Extract the [x, y] coordinate from the center of the cell holding the provided text.  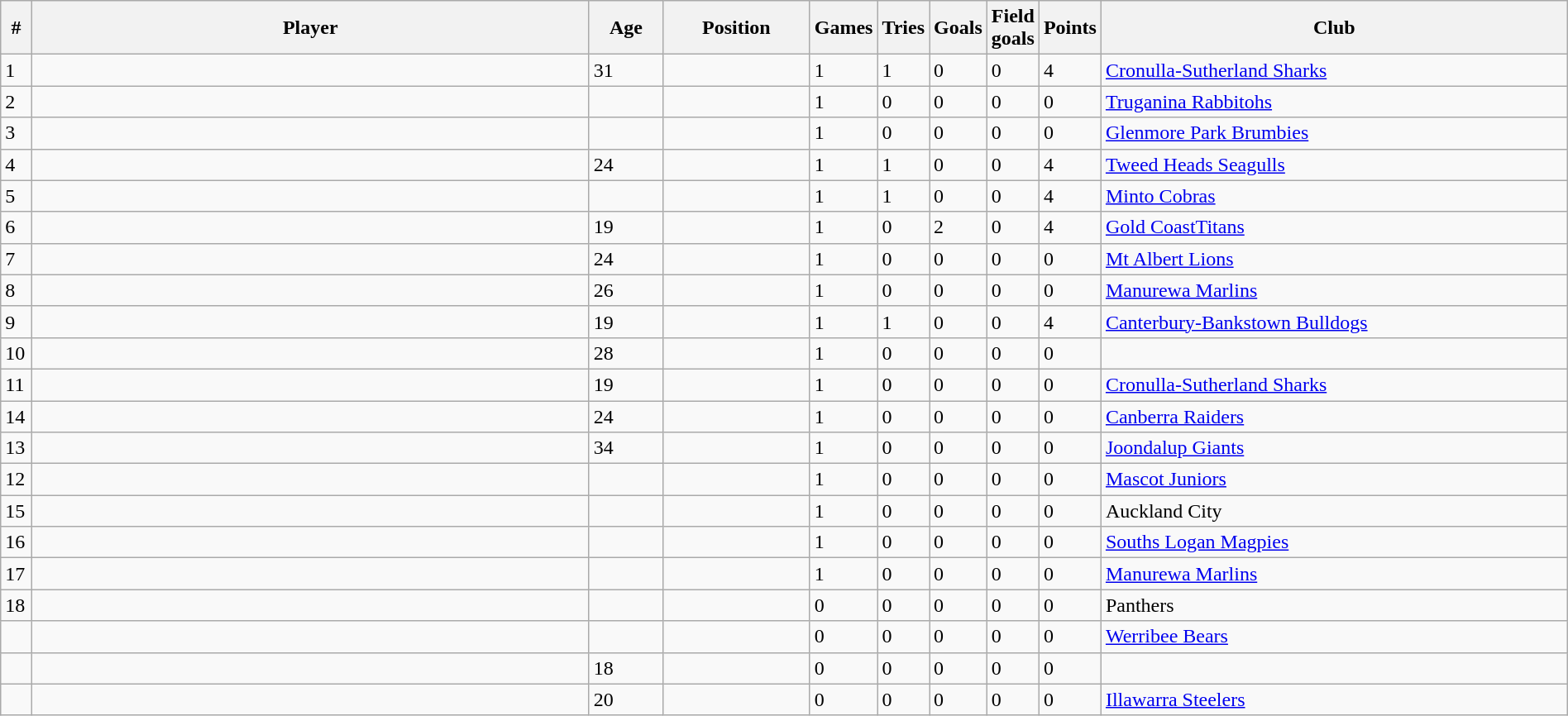
9 [17, 322]
12 [17, 480]
Panthers [1334, 605]
Gold CoastTitans [1334, 227]
17 [17, 574]
Mt Albert Lions [1334, 259]
26 [625, 290]
Mascot Juniors [1334, 480]
28 [625, 353]
14 [17, 416]
Points [1070, 28]
6 [17, 227]
15 [17, 511]
Truganina Rabbitohs [1334, 102]
# [17, 28]
11 [17, 384]
16 [17, 542]
34 [625, 448]
3 [17, 133]
Goals [958, 28]
20 [625, 699]
13 [17, 448]
8 [17, 290]
Minto Cobras [1334, 196]
7 [17, 259]
Games [844, 28]
Canterbury-Bankstown Bulldogs [1334, 322]
Player [310, 28]
Club [1334, 28]
Glenmore Park Brumbies [1334, 133]
Field goals [1012, 28]
Souths Logan Magpies [1334, 542]
10 [17, 353]
Tries [903, 28]
Age [625, 28]
Tweed Heads Seagulls [1334, 165]
Position [737, 28]
Werribee Bears [1334, 637]
5 [17, 196]
Auckland City [1334, 511]
Canberra Raiders [1334, 416]
Illawarra Steelers [1334, 699]
Joondalup Giants [1334, 448]
31 [625, 70]
